Capture the cell that displays the provided text and extract its (X, Y) central coordinate. 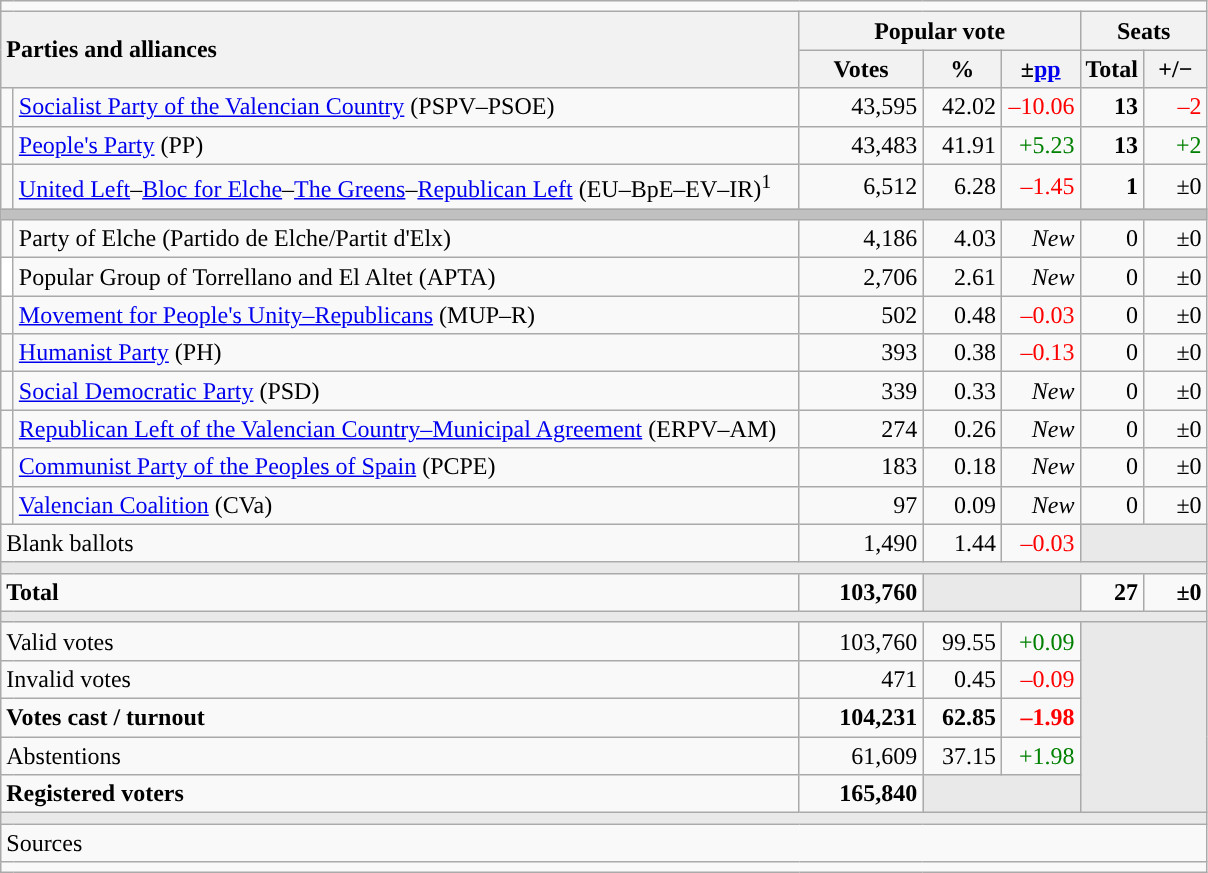
471 (861, 679)
Votes cast / turnout (400, 718)
0.26 (962, 429)
–10.06 (1040, 107)
393 (861, 353)
Party of Elche (Partido de Elche/Partit d'Elx) (406, 239)
6.28 (962, 186)
–2 (1176, 107)
43,483 (861, 145)
Seats (1144, 31)
27 (1112, 592)
0.09 (962, 505)
62.85 (962, 718)
6,512 (861, 186)
1.44 (962, 543)
Humanist Party (PH) (406, 353)
4.03 (962, 239)
37.15 (962, 756)
Invalid votes (400, 679)
+0.09 (1040, 641)
339 (861, 391)
Movement for People's Unity–Republicans (MUP–R) (406, 315)
+1.98 (1040, 756)
–1.98 (1040, 718)
+/− (1176, 69)
+2 (1176, 145)
±pp (1040, 69)
Sources (604, 843)
0.45 (962, 679)
43,595 (861, 107)
–0.09 (1040, 679)
–0.13 (1040, 353)
4,186 (861, 239)
2.61 (962, 277)
97 (861, 505)
502 (861, 315)
Valencian Coalition (CVa) (406, 505)
Parties and alliances (400, 50)
99.55 (962, 641)
165,840 (861, 794)
Valid votes (400, 641)
104,231 (861, 718)
People's Party (PP) (406, 145)
United Left–Bloc for Elche–The Greens–Republican Left (EU–BpE–EV–IR)1 (406, 186)
42.02 (962, 107)
0.48 (962, 315)
Blank ballots (400, 543)
Social Democratic Party (PSD) (406, 391)
Republican Left of the Valencian Country–Municipal Agreement (ERPV–AM) (406, 429)
1 (1112, 186)
Socialist Party of the Valencian Country (PSPV–PSOE) (406, 107)
Votes (861, 69)
Communist Party of the Peoples of Spain (PCPE) (406, 467)
274 (861, 429)
Popular vote (940, 31)
0.33 (962, 391)
–1.45 (1040, 186)
0.18 (962, 467)
183 (861, 467)
% (962, 69)
1,490 (861, 543)
Registered voters (400, 794)
41.91 (962, 145)
2,706 (861, 277)
Abstentions (400, 756)
Popular Group of Torrellano and El Altet (APTA) (406, 277)
61,609 (861, 756)
+5.23 (1040, 145)
0.38 (962, 353)
